From the cell containing the given text, extract its center point as (x, y) coordinate. 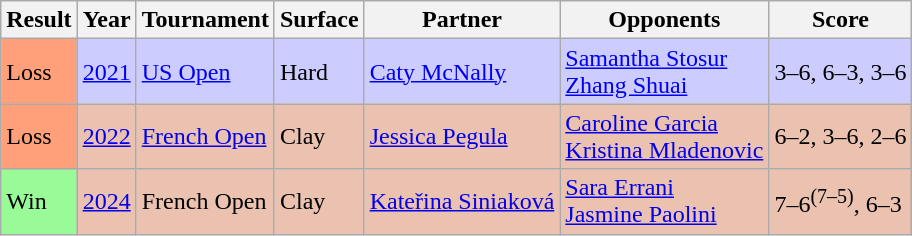
6–2, 3–6, 2–6 (840, 136)
Kateřina Siniaková (462, 202)
2021 (106, 72)
Caty McNally (462, 72)
2022 (106, 136)
Win (39, 202)
Caroline Garcia Kristina Mladenovic (664, 136)
Year (106, 20)
Result (39, 20)
Sara Errani Jasmine Paolini (664, 202)
2024 (106, 202)
Opponents (664, 20)
Samantha Stosur Zhang Shuai (664, 72)
3–6, 6–3, 3–6 (840, 72)
Score (840, 20)
US Open (205, 72)
Tournament (205, 20)
Hard (319, 72)
7–6(7–5), 6–3 (840, 202)
Surface (319, 20)
Jessica Pegula (462, 136)
Partner (462, 20)
